Capture the cell that displays the provided text and extract its [x, y] central coordinate. 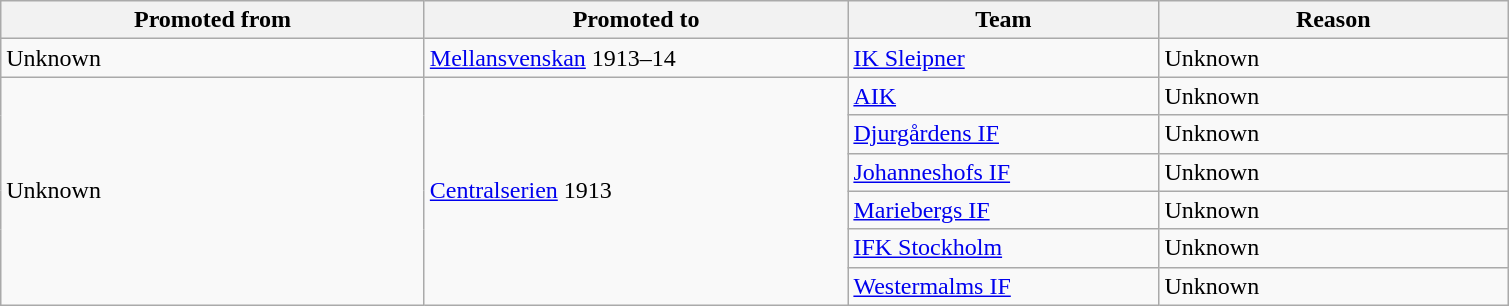
Mellansvenskan 1913–14 [636, 58]
Promoted to [636, 20]
IK Sleipner [1004, 58]
AIK [1004, 96]
Johanneshofs IF [1004, 172]
Reason [1334, 20]
Promoted from [213, 20]
Djurgårdens IF [1004, 134]
Mariebergs IF [1004, 210]
IFK Stockholm [1004, 248]
Westermalms IF [1004, 286]
Team [1004, 20]
Centralserien 1913 [636, 191]
